Identify which cell holds the provided text, then report its [X, Y] central coordinate. 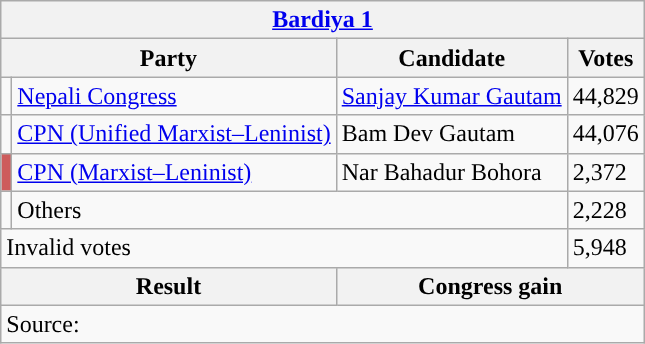
Party [168, 58]
Congress gain [490, 286]
CPN (Unified Marxist–Leninist) [174, 134]
Nar Bahadur Bohora [452, 172]
Bardiya 1 [323, 20]
44,829 [606, 96]
Result [168, 286]
5,948 [606, 248]
Invalid votes [284, 248]
Sanjay Kumar Gautam [452, 96]
2,228 [606, 210]
Candidate [452, 58]
44,076 [606, 134]
Source: [323, 324]
Votes [606, 58]
2,372 [606, 172]
Others [290, 210]
CPN (Marxist–Leninist) [174, 172]
Bam Dev Gautam [452, 134]
Nepali Congress [174, 96]
